Extract the [x, y] coordinate from the center of the cell holding the provided text.  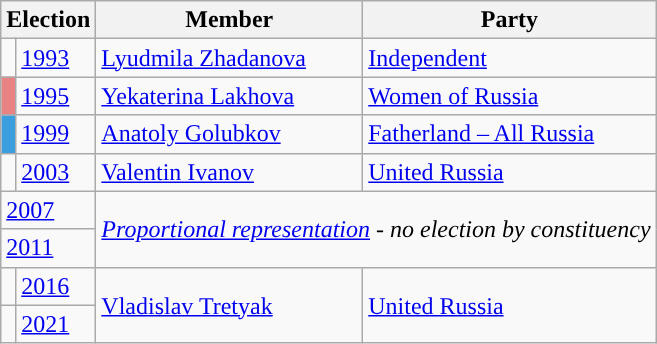
Anatoly Golubkov [230, 134]
2007 [48, 210]
1995 [56, 96]
Yekaterina Lakhova [230, 96]
Vladislav Tretyak [230, 305]
Women of Russia [510, 96]
1993 [56, 58]
Proportional representation - no election by constituency [376, 229]
Independent [510, 58]
Valentin Ivanov [230, 172]
Fatherland – All Russia [510, 134]
2003 [56, 172]
2011 [48, 248]
Election [48, 20]
2016 [56, 286]
Party [510, 20]
Member [230, 20]
1999 [56, 134]
Lyudmila Zhadanova [230, 58]
2021 [56, 324]
